Provide the (X, Y) coordinate of the cell's center where the given text is located.  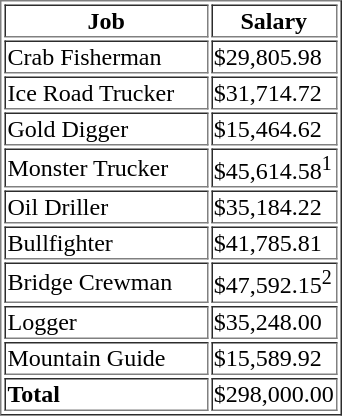
$29,805.98 (274, 56)
$15,464.62 (274, 128)
$31,714.72 (274, 92)
Job (106, 20)
Salary (274, 20)
Mountain Guide (106, 358)
Oil Driller (106, 208)
$45,614.581 (274, 168)
$15,589.92 (274, 358)
$298,000.00 (274, 394)
Bridge Crewman (106, 282)
$41,785.81 (274, 244)
Ice Road Trucker (106, 92)
Bullfighter (106, 244)
Crab Fisherman (106, 56)
Gold Digger (106, 128)
$35,248.00 (274, 322)
$47,592.152 (274, 282)
Monster Trucker (106, 168)
$35,184.22 (274, 208)
Total (106, 394)
Logger (106, 322)
